Detect which cell encompasses the target text, then output its [X, Y] center coordinate. 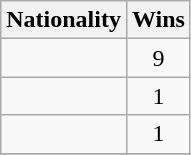
Wins [158, 20]
Nationality [64, 20]
9 [158, 58]
